Scan for the cell matching the given text and deliver its [x, y] coordinate at center. 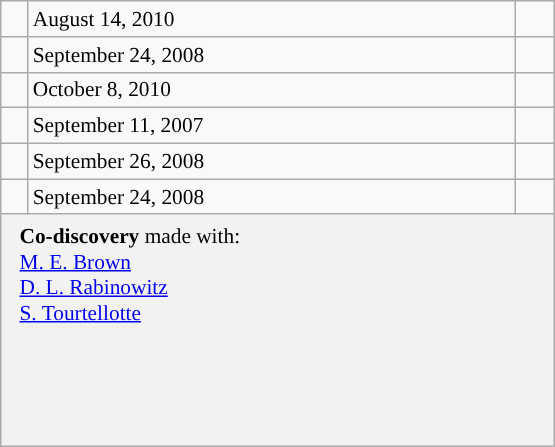
October 8, 2010 [272, 90]
August 14, 2010 [272, 19]
September 11, 2007 [272, 126]
September 26, 2008 [272, 161]
Co-discovery made with: M. E. Brown D. L. Rabinowitz S. Tourtellotte [278, 330]
